Determine the [X, Y] coordinate at the center of the cell enclosing the given text.  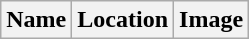
Location [123, 20]
Name [36, 20]
Image [212, 20]
